For the text-containing cell, return its midpoint in (X, Y) coordinate format. 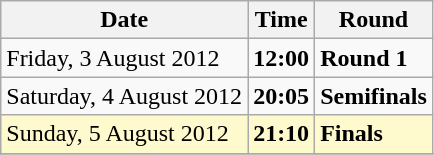
Semifinals (374, 96)
Round (374, 20)
Friday, 3 August 2012 (124, 58)
Time (282, 20)
Date (124, 20)
12:00 (282, 58)
Finals (374, 134)
Saturday, 4 August 2012 (124, 96)
Round 1 (374, 58)
Sunday, 5 August 2012 (124, 134)
20:05 (282, 96)
21:10 (282, 134)
